Scan for the cell matching the given text and deliver its (x, y) coordinate at center. 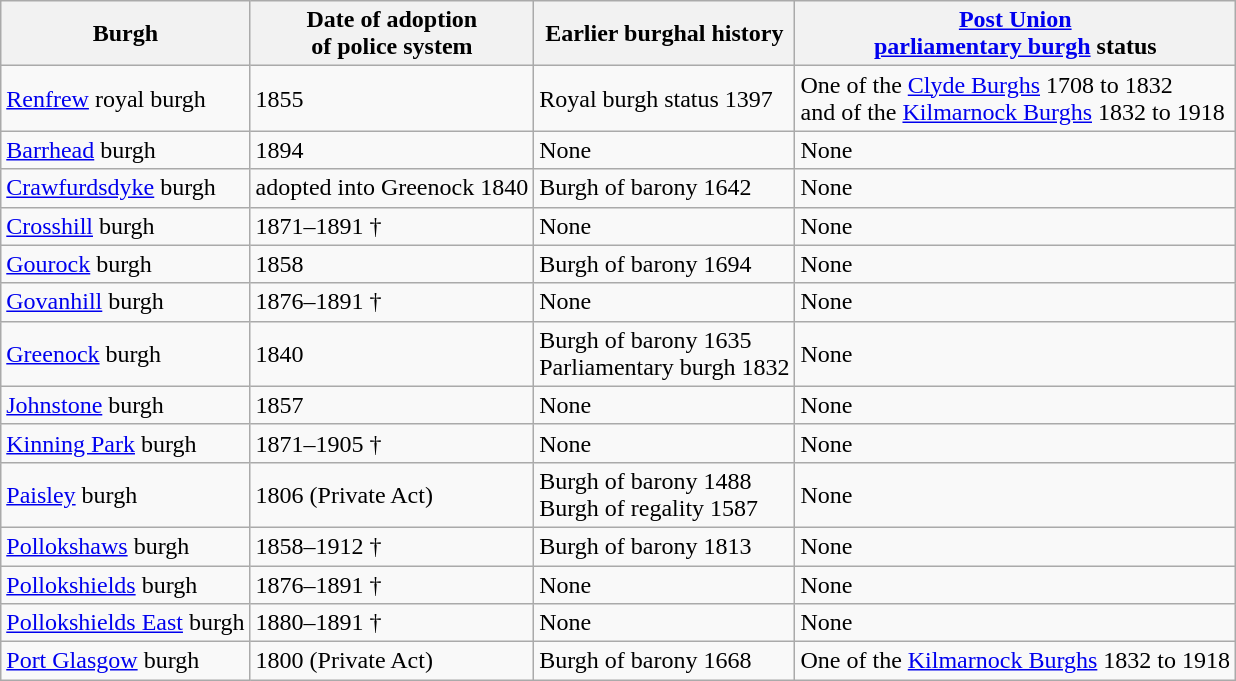
One of the Kilmarnock Burghs 1832 to 1918 (1016, 661)
1855 (392, 98)
Burgh of barony 1635 Parliamentary burgh 1832 (664, 354)
Pollokshields burgh (126, 585)
1880–1891 † (392, 623)
1858 (392, 264)
Gourock burgh (126, 264)
Renfrew royal burgh (126, 98)
1840 (392, 354)
Burgh (126, 34)
Port Glasgow burgh (126, 661)
Crosshill burgh (126, 226)
1871–1891 † (392, 226)
adopted into Greenock 1840 (392, 188)
Paisley burgh (126, 494)
Burgh of barony 1694 (664, 264)
1894 (392, 150)
1871–1905 † (392, 443)
Crawfurdsdyke burgh (126, 188)
1800 (Private Act) (392, 661)
Greenock burgh (126, 354)
Date of adoption of police system (392, 34)
Johnstone burgh (126, 405)
Royal burgh status 1397 (664, 98)
Burgh of barony 1668 (664, 661)
Pollokshaws burgh (126, 546)
Burgh of barony 1488 Burgh of regality 1587 (664, 494)
1857 (392, 405)
Barrhead burgh (126, 150)
Govanhill burgh (126, 302)
Post Union parliamentary burgh status (1016, 34)
Earlier burghal history (664, 34)
Burgh of barony 1813 (664, 546)
Pollokshields East burgh (126, 623)
1806 (Private Act) (392, 494)
1858–1912 † (392, 546)
Burgh of barony 1642 (664, 188)
One of the Clyde Burghs 1708 to 1832 and of the Kilmarnock Burghs 1832 to 1918 (1016, 98)
Kinning Park burgh (126, 443)
